Detect which cell encompasses the target text, then output its (x, y) center coordinate. 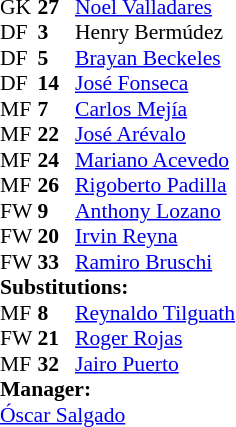
Carlos Mejía (155, 109)
5 (57, 58)
24 (57, 160)
Rigoberto Padilla (155, 185)
21 (57, 339)
Reynaldo Tilguath (155, 313)
José Fonseca (155, 83)
22 (57, 135)
14 (57, 83)
8 (57, 313)
33 (57, 262)
Brayan Beckeles (155, 58)
José Arévalo (155, 135)
Irvin Reyna (155, 237)
Substitutions: (118, 287)
Ramiro Bruschi (155, 262)
Mariano Acevedo (155, 160)
9 (57, 211)
3 (57, 33)
20 (57, 237)
Jairo Puerto (155, 364)
Roger Rojas (155, 339)
Henry Bermúdez (155, 33)
Anthony Lozano (155, 211)
32 (57, 364)
7 (57, 109)
26 (57, 185)
Manager: (118, 389)
